From the cell containing the given text, extract its center point as (X, Y) coordinate. 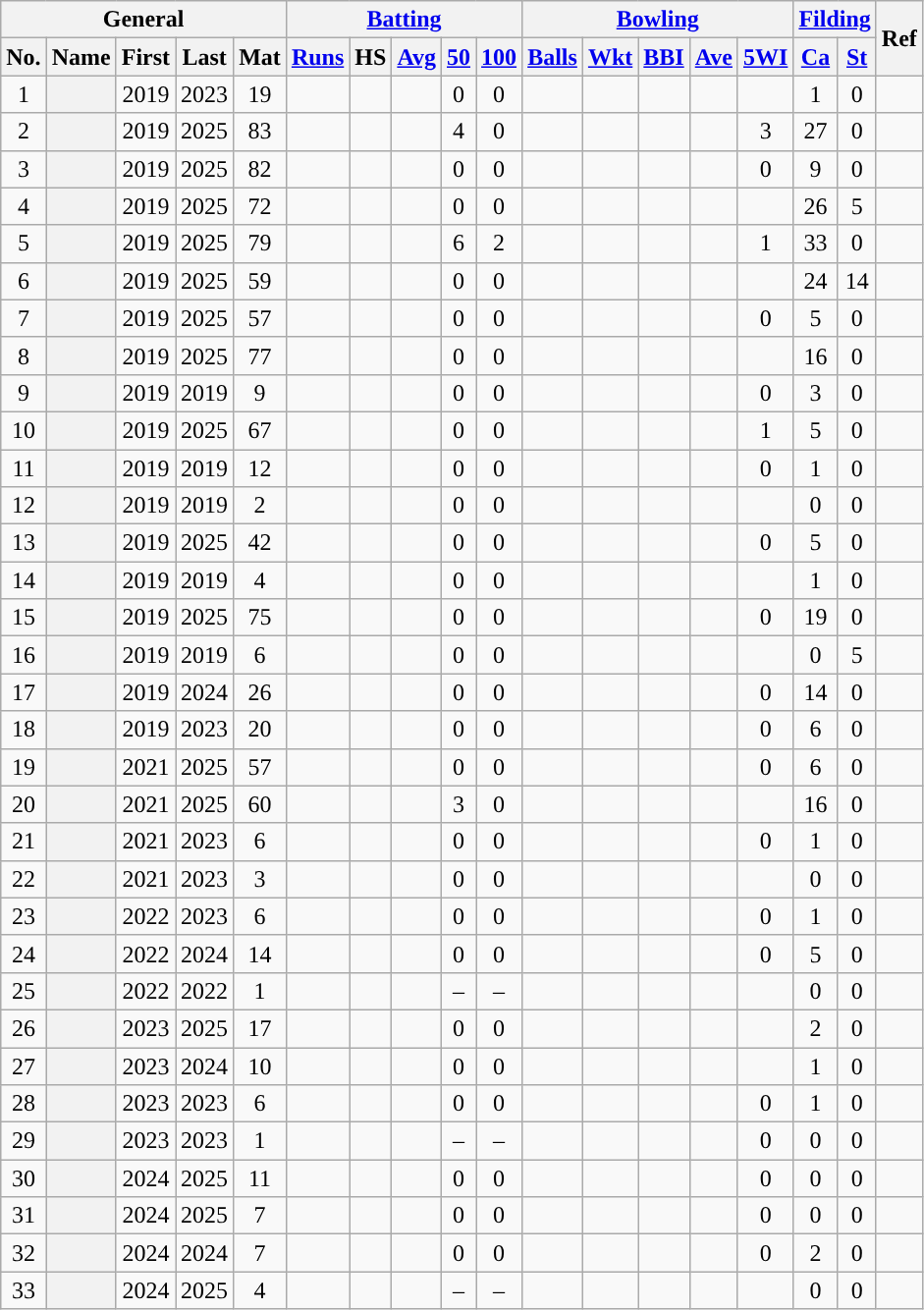
15 (24, 618)
BBI (664, 57)
13 (24, 543)
21 (24, 842)
Name (81, 57)
28 (24, 1104)
30 (24, 1178)
83 (260, 132)
79 (260, 244)
Mat (260, 57)
Wkt (610, 57)
HS (371, 57)
Ca (815, 57)
Avg (416, 57)
8 (24, 355)
82 (260, 169)
32 (24, 1253)
St (856, 57)
Ref (899, 38)
31 (24, 1216)
Ave (713, 57)
22 (24, 879)
60 (260, 804)
67 (260, 430)
75 (260, 618)
Filding (835, 20)
Bowling (658, 20)
First (145, 57)
General (143, 20)
59 (260, 281)
Runs (317, 57)
5WI (765, 57)
77 (260, 355)
Batting (404, 20)
100 (499, 57)
23 (24, 916)
29 (24, 1141)
25 (24, 991)
18 (24, 730)
50 (458, 57)
42 (260, 543)
Last (204, 57)
72 (260, 206)
Balls (553, 57)
No. (24, 57)
